Pinpoint the cell where the given text exists, returning its (X, Y) midpoint coordinate. 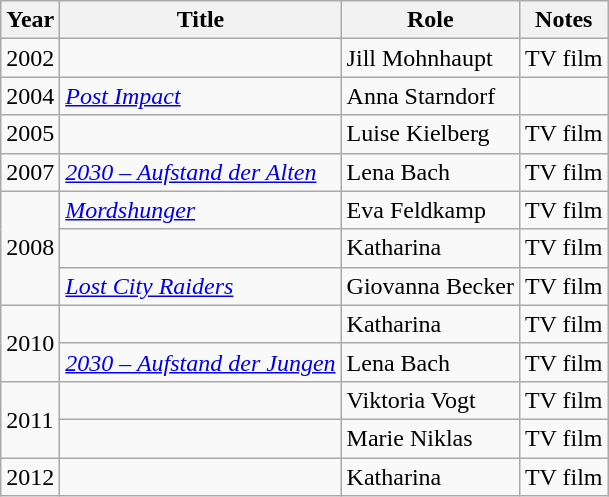
2002 (30, 58)
Lost City Raiders (200, 286)
Post Impact (200, 96)
2004 (30, 96)
Jill Mohnhaupt (430, 58)
2030 – Aufstand der Jungen (200, 362)
Marie Niklas (430, 438)
Eva Feldkamp (430, 210)
2005 (30, 134)
2007 (30, 172)
Role (430, 20)
2010 (30, 343)
Luise Kielberg (430, 134)
Title (200, 20)
Anna Starndorf (430, 96)
2012 (30, 477)
Viktoria Vogt (430, 400)
Giovanna Becker (430, 286)
Year (30, 20)
2030 – Aufstand der Alten (200, 172)
Mordshunger (200, 210)
Notes (564, 20)
2011 (30, 419)
2008 (30, 248)
